Detect which cell encompasses the target text, then output its (x, y) center coordinate. 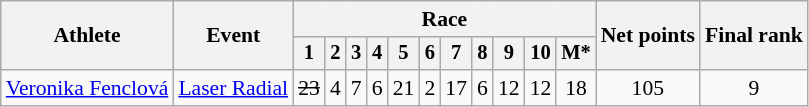
10 (541, 54)
18 (576, 88)
M* (576, 54)
Athlete (88, 36)
Net points (648, 36)
5 (404, 54)
Final rank (754, 36)
1 (309, 54)
Race (444, 19)
8 (482, 54)
105 (648, 88)
23 (309, 88)
17 (456, 88)
21 (404, 88)
3 (356, 54)
Veronika Fenclová (88, 88)
Event (233, 36)
Laser Radial (233, 88)
